Search for the cell housing the specified text and yield its (X, Y) center coordinate. 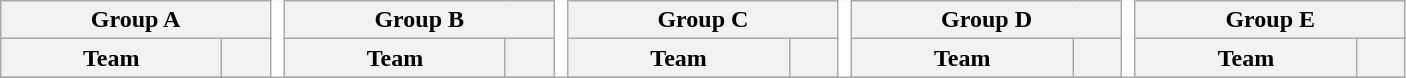
Group D (987, 20)
Group C (703, 20)
Group B (419, 20)
Group E (1270, 20)
Group A (136, 20)
